Output the [x, y] coordinate of the center of the cell containing the given text.  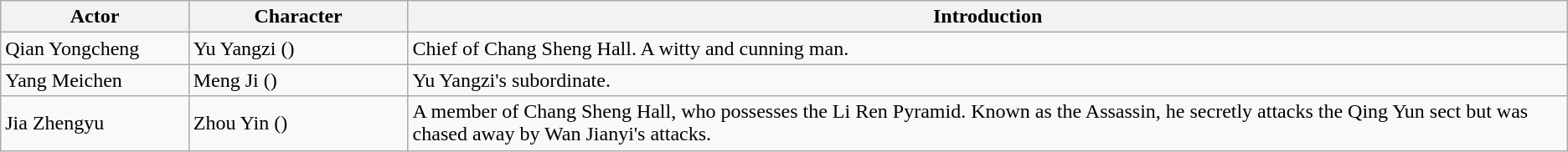
Introduction [988, 17]
Qian Yongcheng [95, 48]
Character [298, 17]
Yu Yangzi's subordinate. [988, 80]
Chief of Chang Sheng Hall. A witty and cunning man. [988, 48]
Meng Ji () [298, 80]
Jia Zhengyu [95, 124]
Actor [95, 17]
Zhou Yin () [298, 124]
Yang Meichen [95, 80]
Yu Yangzi () [298, 48]
